Return (X, Y) of the center of cell containing provided text 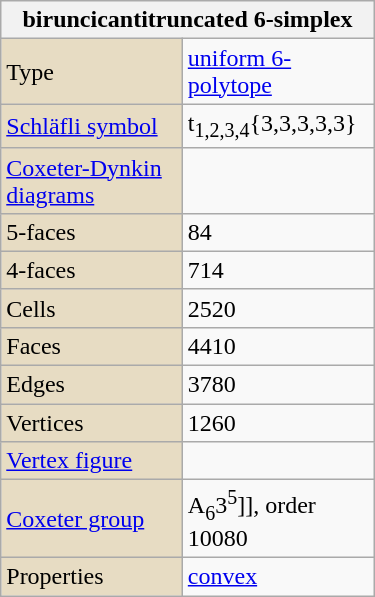
A635]], order 10080 (278, 519)
714 (278, 270)
uniform 6-polytope (278, 72)
1260 (278, 423)
3780 (278, 385)
t1,2,3,4{3,3,3,3,3} (278, 126)
Coxeter-Dynkin diagrams (92, 180)
4-faces (92, 270)
4410 (278, 346)
Properties (92, 577)
Coxeter group (92, 519)
Vertices (92, 423)
Cells (92, 308)
5-faces (92, 232)
Edges (92, 385)
Schläfli symbol (92, 126)
Type (92, 72)
2520 (278, 308)
convex (278, 577)
Vertex figure (92, 461)
biruncicantitruncated 6-simplex (188, 20)
84 (278, 232)
Faces (92, 346)
